Search for the cell housing the specified text and yield its [X, Y] center coordinate. 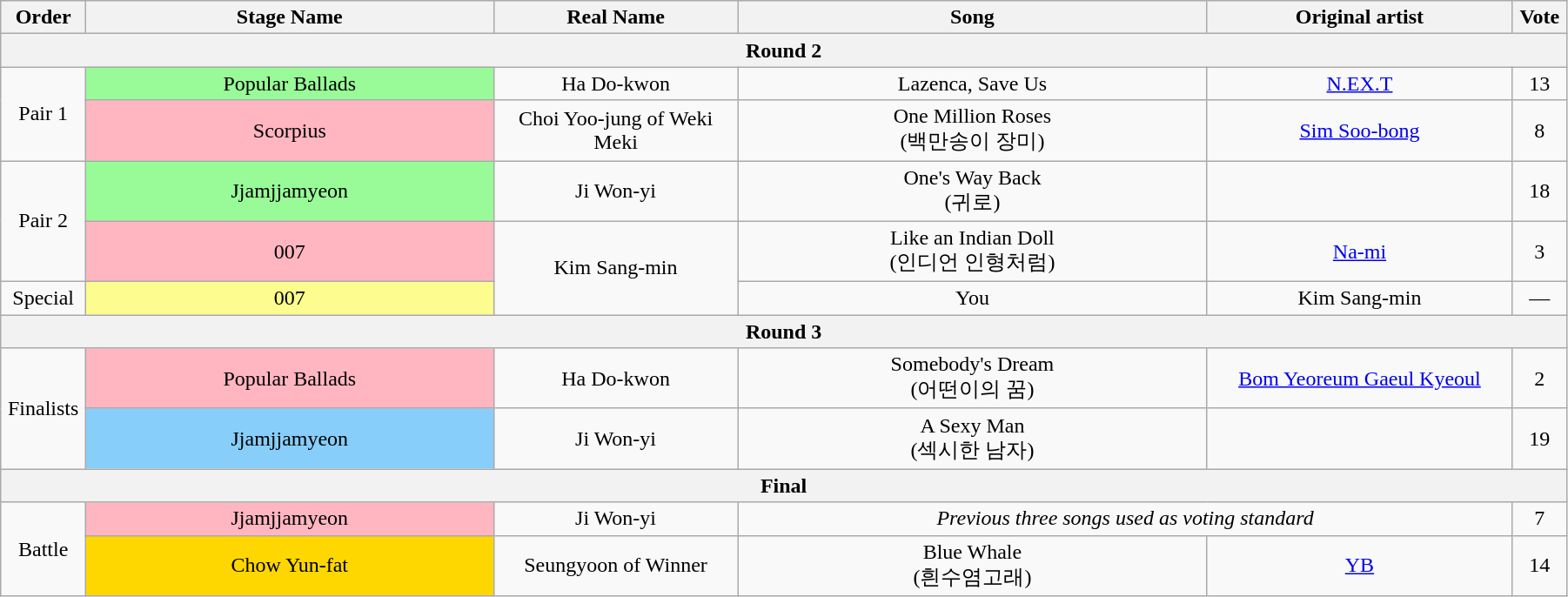
14 [1539, 566]
Round 3 [784, 332]
Bom Yeoreum Gaeul Kyeoul [1359, 379]
Final [784, 486]
A Sexy Man(섹시한 남자) [973, 439]
Stage Name [290, 17]
Vote [1539, 17]
Pair 2 [44, 221]
Order [44, 17]
You [973, 298]
Song [973, 17]
Chow Yun-fat [290, 566]
13 [1539, 84]
7 [1539, 519]
Pair 1 [44, 114]
Special [44, 298]
Lazenca, Save Us [973, 84]
Na-mi [1359, 252]
Blue Whale(흰수염고래) [973, 566]
2 [1539, 379]
Seungyoon of Winner [616, 566]
One's Way Back(귀로) [973, 191]
YB [1359, 566]
N.EX.T [1359, 84]
Real Name [616, 17]
Scorpius [290, 131]
Previous three songs used as voting standard [1125, 519]
3 [1539, 252]
Battle [44, 549]
Finalists [44, 409]
Sim Soo-bong [1359, 131]
Original artist [1359, 17]
8 [1539, 131]
18 [1539, 191]
19 [1539, 439]
Choi Yoo-jung of Weki Meki [616, 131]
Round 2 [784, 50]
Like an Indian Doll(인디언 인형처럼) [973, 252]
— [1539, 298]
One Million Roses(백만송이 장미) [973, 131]
Somebody's Dream(어떤이의 꿈) [973, 379]
